Return the [X, Y] coordinate for the center point of the cell that contains the specified text.  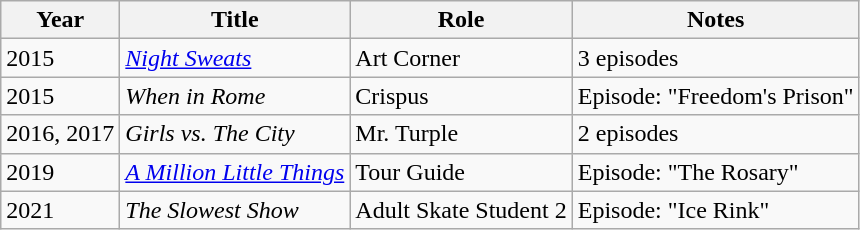
2021 [60, 210]
Episode: "Freedom's Prison" [716, 96]
2 episodes [716, 134]
Tour Guide [461, 172]
Title [235, 20]
Notes [716, 20]
2016, 2017 [60, 134]
2019 [60, 172]
When in Rome [235, 96]
Episode: "Ice Rink" [716, 210]
Adult Skate Student 2 [461, 210]
Year [60, 20]
Crispus [461, 96]
Girls vs. The City [235, 134]
3 episodes [716, 58]
A Million Little Things [235, 172]
Role [461, 20]
Episode: "The Rosary" [716, 172]
Night Sweats [235, 58]
The Slowest Show [235, 210]
Art Corner [461, 58]
Mr. Turple [461, 134]
